Search for the cell housing the specified text and yield its [X, Y] center coordinate. 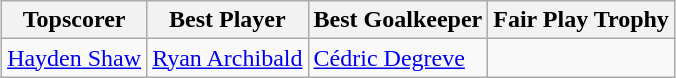
Fair Play Trophy [582, 20]
Best Goalkeeper [398, 20]
Hayden Shaw [74, 58]
Cédric Degreve [398, 58]
Topscorer [74, 20]
Best Player [228, 20]
Ryan Archibald [228, 58]
